Identify which cell holds the provided text, then report its [x, y] central coordinate. 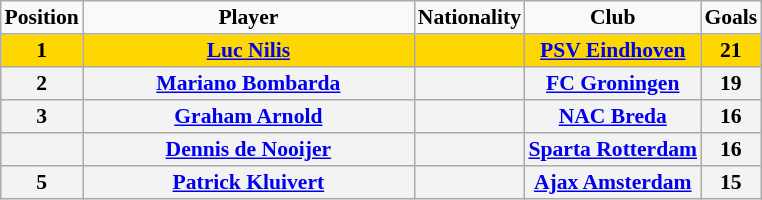
PSV Eindhoven [613, 50]
Player [249, 18]
19 [731, 84]
Nationality [470, 18]
Club [613, 18]
Ajax Amsterdam [613, 182]
Goals [731, 18]
21 [731, 50]
2 [42, 84]
Sparta Rotterdam [613, 150]
Dennis de Nooijer [249, 150]
3 [42, 116]
Position [42, 18]
Patrick Kluivert [249, 182]
1 [42, 50]
FC Groningen [613, 84]
Luc Nilis [249, 50]
Mariano Bombarda [249, 84]
5 [42, 182]
Graham Arnold [249, 116]
NAC Breda [613, 116]
15 [731, 182]
